From the cell containing the given text, extract its center point as (x, y) coordinate. 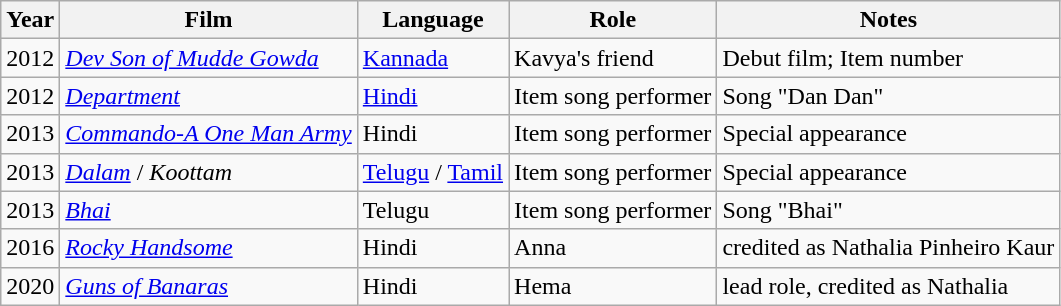
Telugu (432, 210)
Year (30, 20)
credited as Nathalia Pinheiro Kaur (888, 248)
Rocky Handsome (208, 248)
Notes (888, 20)
Film (208, 20)
Hema (613, 286)
Guns of Banaras (208, 286)
Dev Son of Mudde Gowda (208, 58)
Song "Dan Dan" (888, 96)
Role (613, 20)
2016 (30, 248)
lead role, credited as Nathalia (888, 286)
Debut film; Item number (888, 58)
Anna (613, 248)
Song "Bhai" (888, 210)
Commando-A One Man Army (208, 134)
Telugu / Tamil (432, 172)
Language (432, 20)
Bhai (208, 210)
Kavya's friend (613, 58)
Kannada (432, 58)
2020 (30, 286)
Dalam / Koottam (208, 172)
Department (208, 96)
